Detect which cell encompasses the target text, then output its [x, y] center coordinate. 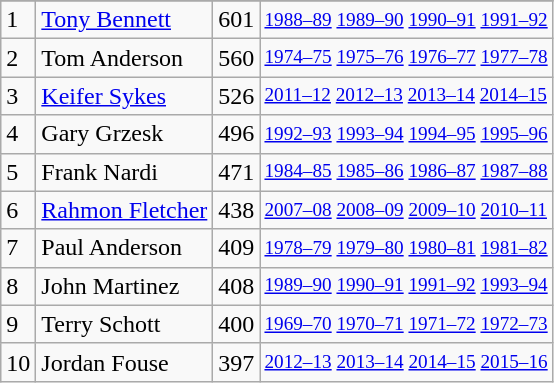
400 [236, 324]
Keifer Sykes [124, 96]
9 [18, 324]
Tom Anderson [124, 58]
2011–12 2012–13 2013–14 2014–15 [406, 96]
Terry Schott [124, 324]
438 [236, 210]
397 [236, 362]
1969–70 1970–71 1971–72 1972–73 [406, 324]
Tony Bennett [124, 20]
2007–08 2008–09 2009–10 2010–11 [406, 210]
4 [18, 134]
560 [236, 58]
1984–85 1985–86 1986–87 1987–88 [406, 172]
1989–90 1990–91 1991–92 1993–94 [406, 286]
6 [18, 210]
7 [18, 248]
601 [236, 20]
2012–13 2013–14 2014–15 2015–16 [406, 362]
Jordan Fouse [124, 362]
Gary Grzesk [124, 134]
1992–93 1993–94 1994–95 1995–96 [406, 134]
10 [18, 362]
1974–75 1975–76 1976–77 1977–78 [406, 58]
471 [236, 172]
3 [18, 96]
409 [236, 248]
5 [18, 172]
526 [236, 96]
Paul Anderson [124, 248]
496 [236, 134]
1 [18, 20]
John Martinez [124, 286]
2 [18, 58]
408 [236, 286]
8 [18, 286]
1978–79 1979–80 1980–81 1981–82 [406, 248]
1988–89 1989–90 1990–91 1991–92 [406, 20]
Frank Nardi [124, 172]
Rahmon Fletcher [124, 210]
